Return [X, Y] of the center of cell containing provided text 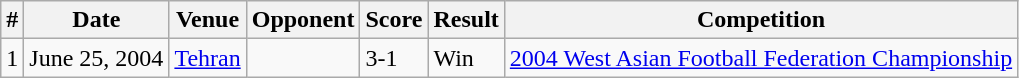
June 25, 2004 [96, 58]
Venue [208, 20]
Competition [760, 20]
1 [12, 58]
Opponent [303, 20]
Result [466, 20]
Date [96, 20]
2004 West Asian Football Federation Championship [760, 58]
# [12, 20]
Tehran [208, 58]
3-1 [394, 58]
Win [466, 58]
Score [394, 20]
